Provide the (X, Y) coordinate of the cell's center where the given text is located.  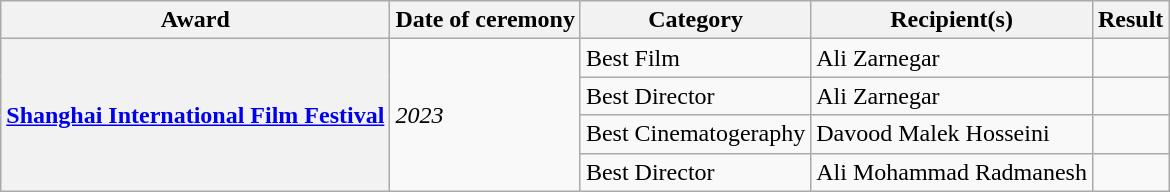
2023 (486, 115)
Category (695, 20)
Award (196, 20)
Davood Malek Hosseini (952, 134)
‌Best Cinematogeraphy (695, 134)
Result (1130, 20)
‌Best Film (695, 58)
Date of ceremony (486, 20)
Ali Mohammad Radmanesh (952, 172)
Shanghai International Film Festival (196, 115)
Recipient(s) (952, 20)
